Provide the [X, Y] coordinate of the cell's center where the given text is located.  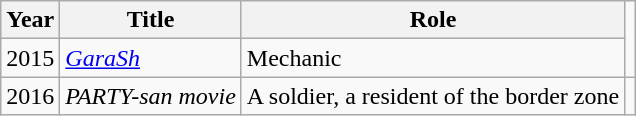
Year [30, 20]
Mechanic [432, 58]
Role [432, 20]
Title [151, 20]
GaraSh [151, 58]
2015 [30, 58]
PARTY-san movie [151, 96]
2016 [30, 96]
A soldier, a resident of the border zone [432, 96]
